Locate the cell with the specified text and output its [x, y] center coordinate. 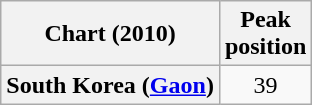
Chart (2010) [110, 34]
Peakposition [265, 34]
South Korea (Gaon) [110, 85]
39 [265, 85]
